Determine the [X, Y] coordinate at the center of the cell enclosing the given text.  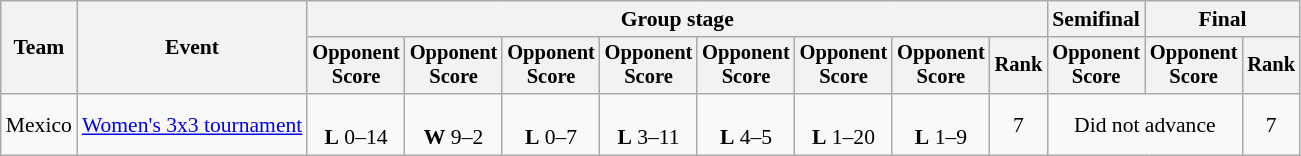
Did not advance [1144, 124]
Semifinal [1096, 19]
Group stage [677, 19]
L 1–9 [940, 124]
Team [39, 48]
L 1–20 [844, 124]
W 9–2 [454, 124]
Final [1222, 19]
Event [192, 48]
L 0–14 [356, 124]
L 0–7 [550, 124]
L 4–5 [746, 124]
Mexico [39, 124]
L 3–11 [648, 124]
Women's 3x3 tournament [192, 124]
